Provide the [X, Y] coordinate of the cell's center where the given text is located.  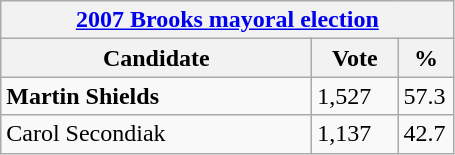
1,527 [355, 96]
2007 Brooks mayoral election [228, 20]
Martin Shields [156, 96]
Vote [355, 58]
1,137 [355, 134]
57.3 [426, 96]
% [426, 58]
Candidate [156, 58]
42.7 [426, 134]
Carol Secondiak [156, 134]
